Scan for the cell matching the given text and deliver its (x, y) coordinate at center. 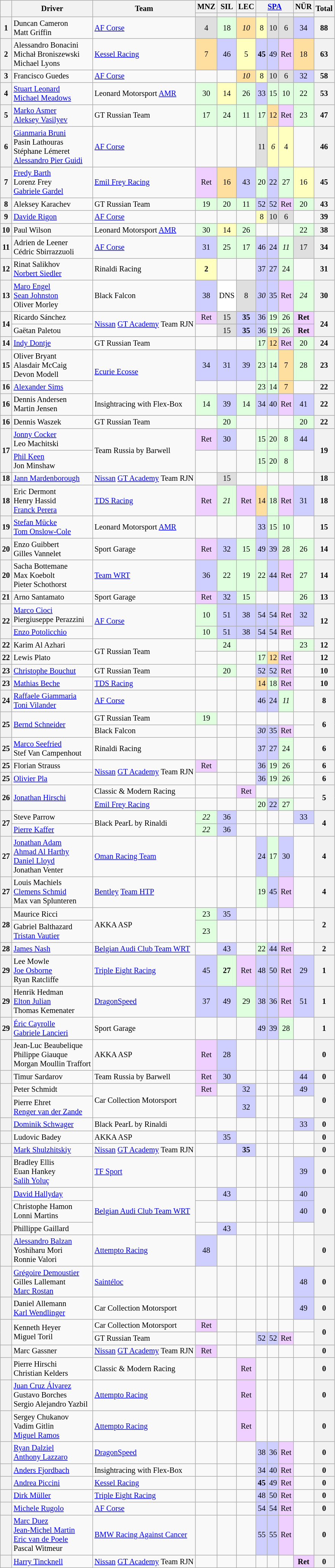
Anders Fjordbach (52, 1470)
Pierre Hirschi Christian Kelders (52, 1369)
Ludovic Badey (52, 1137)
Maurice Ricci (52, 914)
53 (324, 94)
Ecurie Ecosse (144, 372)
Duncan Cameron Matt Griffin (52, 28)
Bentley Team HTP (144, 892)
Eric Dermont Henry Hassid Franck Perera (52, 501)
Gaëtan Paletou (52, 330)
Davide Rigon (52, 217)
Mark Shulzhitskiy (52, 1150)
Dennis Andersen Martin Jensen (52, 404)
MNZ (206, 6)
Jonathan Hirschi (52, 798)
Phillippe Gaillard (52, 1228)
Raffaele Giammaria Toni Vilander (52, 701)
Sacha Bottemane Max Koebolt Pieter Schothorst (52, 576)
Dirk Müller (52, 1496)
Christophe Bouchut (52, 671)
Bradley Ellis Euan Hankey Salih Yoluç (52, 1172)
Oman Racing Team (144, 857)
Team WRT (144, 576)
Aleksey Karachev (52, 204)
Stuart Leonard Michael Meadows (52, 94)
Marco Seefried Stef Van Campenhout (52, 748)
Alexander Sims (52, 387)
Bernd Schneider (52, 725)
Adrien de Leener Cédric Sbirrazzuoli (52, 247)
Driver (52, 8)
3 (6, 76)
LEC (246, 6)
41 (303, 404)
Christophe Hamon Lonni Martins (52, 1211)
Jann Mardenborough (52, 479)
Henrik Hedman Elton Julian Thomas Kemenater (52, 1002)
Gabriel Balthazard Tristan Vautier (52, 932)
Stefan Mücke Tom Onslow-Cole (52, 527)
Pierre Ehret Renger van der Zande (52, 1107)
Marc Duez Jean-Michel Martin Eric van de Poele Pascal Witmeur (52, 1535)
88 (324, 28)
Jonny Cocker Leo Machitski (52, 439)
63 (324, 54)
Team (144, 8)
NÜR (303, 6)
James Nash (52, 949)
Sergey Chukanov Vadim Gitlin Miguel Ramos (52, 1426)
Lee Mowle Joe Osborne Ryan Ratcliffe (52, 971)
Lewis Plato (52, 658)
Paul Wilson (52, 230)
SPA (275, 6)
Enzo Potolicchio (52, 632)
Marko Asmer Aleksey Vasilyev (52, 115)
Jean-Luc Beaubelique Philippe Giauque Morgan Moullin Traffort (52, 1055)
Alessandro Bonacini Michał Broniszewski Michael Lyons (52, 54)
Ryan Dalziel Anthony Lazzaro (52, 1453)
Timur Sardarov (52, 1077)
Daniel Allemann Karl Wendlinger (52, 1308)
Juan Cruz Álvarez Gustavo Borches Sergio Alejandro Yazbil (52, 1395)
Louis Machiels Clemens Schmid Max van Splunteren (52, 892)
Francisco Guedes (52, 76)
Michele Rugolo (52, 1509)
SIL (227, 6)
DNS (227, 296)
Jonathan Adam Ahmad Al Harthy Daniel Lloyd Jonathan Venter (52, 857)
Kenneth Heyer Miguel Toril (52, 1332)
Rinat Salikhov Norbert Siedler (52, 269)
Olivier Pla (52, 778)
Maro Engel Sean Johnston Oliver Morley (52, 296)
Mathias Beche (52, 683)
Peter Schmidt (52, 1089)
Steve Parrow (52, 817)
Arno Santamato (52, 597)
Éric Cayrolle Gabriele Lancieri (52, 1028)
Pierre Kaffer (52, 830)
Enzo Guibbert Gilles Vannelet (52, 549)
Gianmaria Bruni Pasin Lathouras Stéphane Lémeret Alessandro Pier Guidi (52, 147)
David Hallyday (52, 1194)
Florian Strauss (52, 766)
Karim Al Azhari (52, 645)
BMW Racing Against Cancer (144, 1535)
Oliver Bryant Alasdair McCaig Devon Modell (52, 365)
47 (324, 115)
Alessandro Balzan Yoshiharu Mori Ronnie Valori (52, 1251)
58 (324, 76)
Ricardo Sánchez (52, 317)
Fredy Barth Lorenz Frey Gabriele Gardel (52, 182)
Saintéloc (144, 1282)
Dominik Schwager (52, 1124)
9 (6, 217)
Grégoire Demoustier Gilles Lallemant Marc Rostan (52, 1282)
Harry Tincknell (52, 1562)
Phil Keen Jon Minshaw (52, 461)
Dennis Waszek (52, 422)
Indy Dontje (52, 343)
Marc Gassner (52, 1351)
Andrea Piccini (52, 1483)
Marco Cioci Piergiuseppe Perazzini (52, 615)
Total (324, 8)
TF Sport (144, 1172)
